Scan for the cell matching the given text and deliver its (X, Y) coordinate at center. 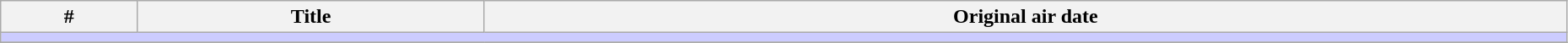
Title (311, 17)
# (69, 17)
Original air date (1026, 17)
